Determine the (x, y) coordinate at the center of the cell enclosing the given text.  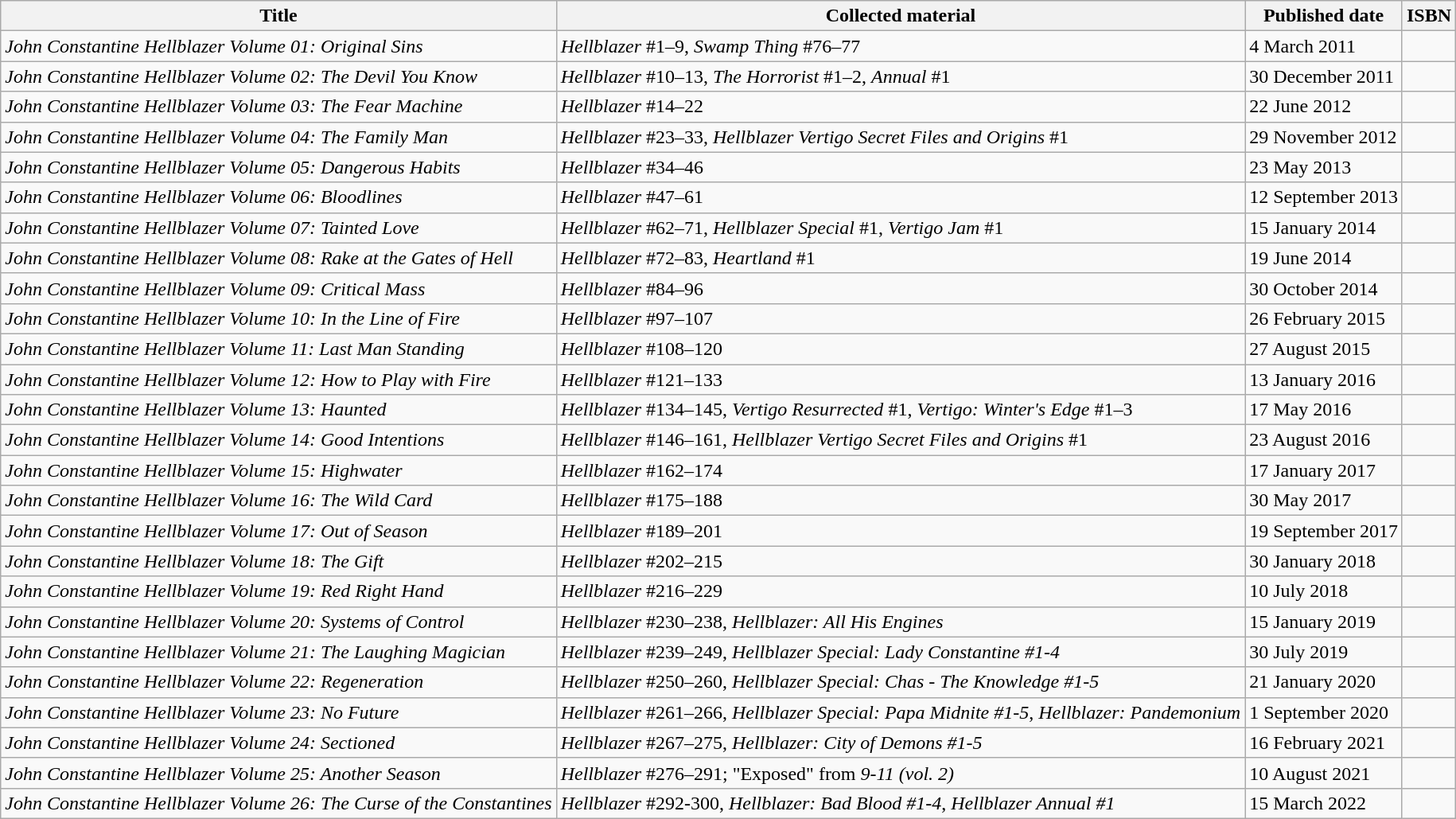
John Constantine Hellblazer Volume 05: Dangerous Habits (278, 167)
John Constantine Hellblazer Volume 26: The Curse of the Constantines (278, 803)
19 September 2017 (1324, 531)
Hellblazer #189–201 (901, 531)
26 February 2015 (1324, 318)
29 November 2012 (1324, 137)
John Constantine Hellblazer Volume 13: Haunted (278, 410)
4 March 2011 (1324, 46)
John Constantine Hellblazer Volume 04: The Family Man (278, 137)
John Constantine Hellblazer Volume 22: Regeneration (278, 682)
John Constantine Hellblazer Volume 07: Tainted Love (278, 228)
Title (278, 16)
John Constantine Hellblazer Volume 25: Another Season (278, 773)
Hellblazer #108–120 (901, 349)
John Constantine Hellblazer Volume 15: Highwater (278, 470)
John Constantine Hellblazer Volume 10: In the Line of Fire (278, 318)
John Constantine Hellblazer Volume 02: The Devil You Know (278, 76)
10 July 2018 (1324, 591)
Hellblazer #23–33, Hellblazer Vertigo Secret Files and Origins #1 (901, 137)
Hellblazer #47–61 (901, 197)
Hellblazer #62–71, Hellblazer Special #1, Vertigo Jam #1 (901, 228)
Hellblazer #202–215 (901, 561)
John Constantine Hellblazer Volume 21: The Laughing Magician (278, 652)
30 January 2018 (1324, 561)
Hellblazer #216–229 (901, 591)
Hellblazer #146–161, Hellblazer Vertigo Secret Files and Origins #1 (901, 440)
1 September 2020 (1324, 712)
Hellblazer #250–260, Hellblazer Special: Chas - The Knowledge #1-5 (901, 682)
Hellblazer #230–238, Hellblazer: All His Engines (901, 622)
John Constantine Hellblazer Volume 08: Rake at the Gates of Hell (278, 258)
John Constantine Hellblazer Volume 19: Red Right Hand (278, 591)
16 February 2021 (1324, 743)
30 July 2019 (1324, 652)
John Constantine Hellblazer Volume 14: Good Intentions (278, 440)
Hellblazer #1–9, Swamp Thing #76–77 (901, 46)
John Constantine Hellblazer Volume 03: The Fear Machine (278, 107)
15 March 2022 (1324, 803)
Hellblazer #10–13, The Horrorist #1–2, Annual #1 (901, 76)
Hellblazer #72–83, Heartland #1 (901, 258)
13 January 2016 (1324, 380)
John Constantine Hellblazer Volume 23: No Future (278, 712)
John Constantine Hellblazer Volume 16: The Wild Card (278, 501)
10 August 2021 (1324, 773)
Hellblazer #162–174 (901, 470)
John Constantine Hellblazer Volume 18: The Gift (278, 561)
12 September 2013 (1324, 197)
23 August 2016 (1324, 440)
John Constantine Hellblazer Volume 09: Critical Mass (278, 288)
22 June 2012 (1324, 107)
19 June 2014 (1324, 258)
John Constantine Hellblazer Volume 12: How to Play with Fire (278, 380)
Hellblazer #84–96 (901, 288)
Hellblazer #239–249, Hellblazer Special: Lady Constantine #1-4 (901, 652)
15 January 2014 (1324, 228)
27 August 2015 (1324, 349)
ISBN (1429, 16)
Hellblazer #134–145, Vertigo Resurrected #1, Vertigo: Winter's Edge #1–3 (901, 410)
30 May 2017 (1324, 501)
Hellblazer #121–133 (901, 380)
21 January 2020 (1324, 682)
John Constantine Hellblazer Volume 11: Last Man Standing (278, 349)
Hellblazer #292-300, Hellblazer: Bad Blood #1-4, Hellblazer Annual #1 (901, 803)
John Constantine Hellblazer Volume 01: Original Sins (278, 46)
John Constantine Hellblazer Volume 06: Bloodlines (278, 197)
John Constantine Hellblazer Volume 17: Out of Season (278, 531)
Hellblazer #261–266, Hellblazer Special: Papa Midnite #1-5, Hellblazer: Pandemonium (901, 712)
Published date (1324, 16)
Hellblazer #97–107 (901, 318)
Hellblazer #276–291; "Exposed" from 9-11 (vol. 2) (901, 773)
15 January 2019 (1324, 622)
John Constantine Hellblazer Volume 20: Systems of Control (278, 622)
17 January 2017 (1324, 470)
Collected material (901, 16)
23 May 2013 (1324, 167)
Hellblazer #14–22 (901, 107)
17 May 2016 (1324, 410)
Hellblazer #175–188 (901, 501)
30 December 2011 (1324, 76)
John Constantine Hellblazer Volume 24: Sectioned (278, 743)
Hellblazer #34–46 (901, 167)
Hellblazer #267–275, Hellblazer: City of Demons #1-5 (901, 743)
30 October 2014 (1324, 288)
